Return the (x, y) coordinate for the center point of the cell that contains the specified text.  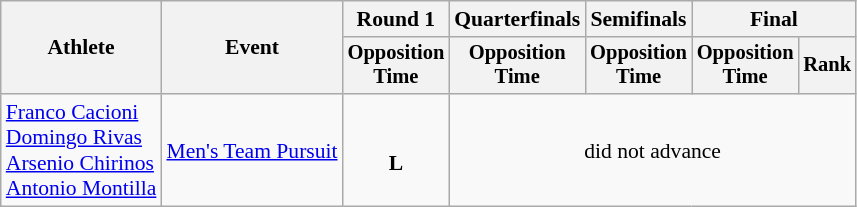
Men's Team Pursuit (252, 150)
did not advance (652, 150)
Semifinals (638, 19)
Athlete (82, 48)
L (396, 150)
Final (774, 19)
Rank (827, 66)
Franco CacioniDomingo RivasArsenio ChirinosAntonio Montilla (82, 150)
Quarterfinals (517, 19)
Event (252, 48)
Round 1 (396, 19)
